Determine the (x, y) coordinate at the center of the cell enclosing the given text.  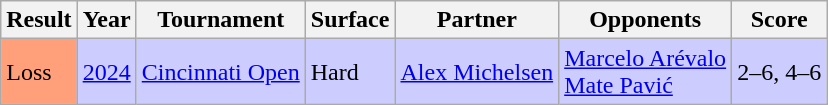
Score (780, 20)
Year (106, 20)
Result (39, 20)
2–6, 4–6 (780, 72)
Alex Michelsen (477, 72)
Cincinnati Open (220, 72)
Tournament (220, 20)
Surface (350, 20)
Loss (39, 72)
Marcelo Arévalo Mate Pavić (646, 72)
Opponents (646, 20)
2024 (106, 72)
Partner (477, 20)
Hard (350, 72)
